Extract the (X, Y) coordinate from the center of the cell holding the provided text.  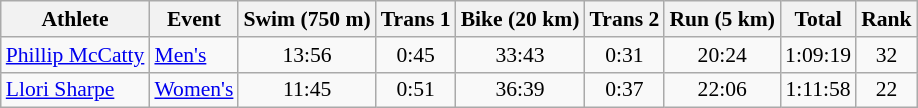
13:56 (306, 55)
Men's (194, 55)
Run (5 km) (722, 19)
1:11:58 (818, 90)
32 (886, 55)
20:24 (722, 55)
Phillip McCatty (76, 55)
0:37 (624, 90)
22 (886, 90)
Trans 2 (624, 19)
Bike (20 km) (520, 19)
0:31 (624, 55)
Llori Sharpe (76, 90)
33:43 (520, 55)
Athlete (76, 19)
0:45 (416, 55)
Event (194, 19)
36:39 (520, 90)
1:09:19 (818, 55)
Swim (750 m) (306, 19)
22:06 (722, 90)
11:45 (306, 90)
0:51 (416, 90)
Total (818, 19)
Trans 1 (416, 19)
Rank (886, 19)
Women's (194, 90)
